Provide the [x, y] coordinate of the cell's center where the given text is located.  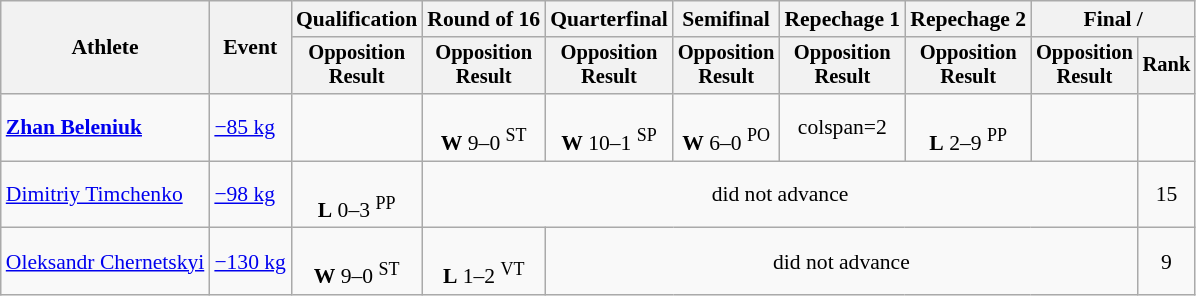
Dimitriy Timchenko [106, 194]
W 6–0 PO [726, 128]
Quarterfinal [609, 19]
Final / [1113, 19]
W 10–1 SP [609, 128]
L 0–3 PP [356, 194]
Qualification [356, 19]
Zhan Beleniuk [106, 128]
L 2–9 PP [968, 128]
Event [250, 48]
Semifinal [726, 19]
15 [1167, 194]
Repechage 2 [968, 19]
colspan=2 [842, 128]
−98 kg [250, 194]
Repechage 1 [842, 19]
L 1–2 VT [484, 262]
−85 kg [250, 128]
Rank [1167, 66]
Oleksandr Chernetskyi [106, 262]
Athlete [106, 48]
9 [1167, 262]
−130 kg [250, 262]
Round of 16 [484, 19]
